Capture the cell that displays the provided text and extract its (X, Y) central coordinate. 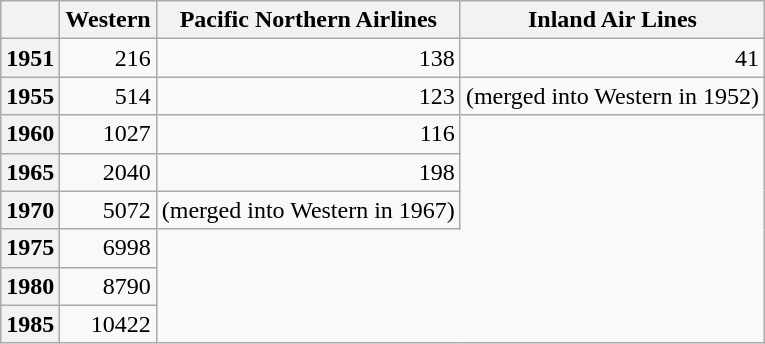
123 (308, 96)
(merged into Western in 1967) (308, 210)
Western (108, 20)
41 (612, 58)
1985 (30, 324)
514 (108, 96)
Inland Air Lines (612, 20)
10422 (108, 324)
116 (308, 134)
8790 (108, 286)
216 (108, 58)
2040 (108, 172)
5072 (108, 210)
1970 (30, 210)
(merged into Western in 1952) (612, 96)
6998 (108, 248)
1960 (30, 134)
198 (308, 172)
138 (308, 58)
1955 (30, 96)
1027 (108, 134)
1951 (30, 58)
1965 (30, 172)
1975 (30, 248)
Pacific Northern Airlines (308, 20)
1980 (30, 286)
